Output the (x, y) coordinate of the center of the cell containing the given text.  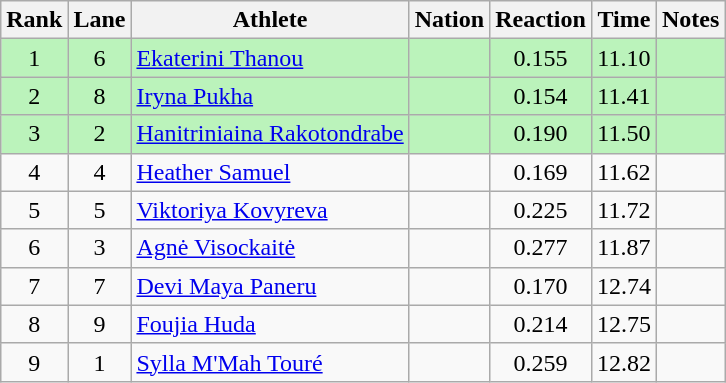
Agnė Visockaitė (270, 248)
0.190 (541, 134)
11.62 (624, 172)
11.10 (624, 58)
Reaction (541, 20)
0.214 (541, 324)
Devi Maya Paneru (270, 286)
11.87 (624, 248)
12.82 (624, 362)
12.75 (624, 324)
Time (624, 20)
0.259 (541, 362)
Foujia Huda (270, 324)
Heather Samuel (270, 172)
0.154 (541, 96)
0.225 (541, 210)
Notes (690, 20)
11.41 (624, 96)
Iryna Pukha (270, 96)
Lane (100, 20)
11.50 (624, 134)
11.72 (624, 210)
0.155 (541, 58)
Rank (34, 20)
Viktoriya Kovyreva (270, 210)
0.170 (541, 286)
12.74 (624, 286)
Sylla M'Mah Touré (270, 362)
Hanitriniaina Rakotondrabe (270, 134)
Ekaterini Thanou (270, 58)
Athlete (270, 20)
0.277 (541, 248)
Nation (449, 20)
0.169 (541, 172)
